For the text-containing cell, return its midpoint in (X, Y) coordinate format. 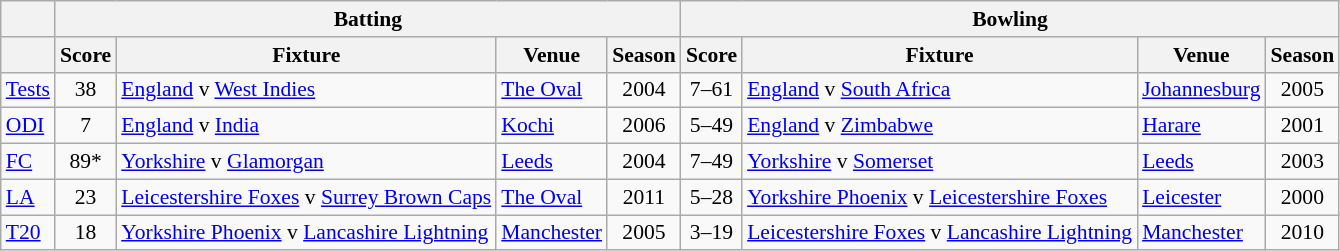
Bowling (1010, 19)
2011 (644, 197)
Tests (28, 90)
2000 (1303, 197)
Yorkshire v Glamorgan (306, 162)
Johannesburg (1201, 90)
FC (28, 162)
89* (86, 162)
T20 (28, 233)
38 (86, 90)
England v South Africa (940, 90)
Kochi (552, 126)
7–49 (712, 162)
England v Zimbabwe (940, 126)
ODI (28, 126)
2010 (1303, 233)
Leicester (1201, 197)
3–19 (712, 233)
18 (86, 233)
7–61 (712, 90)
LA (28, 197)
2003 (1303, 162)
Leicestershire Foxes v Surrey Brown Caps (306, 197)
2001 (1303, 126)
Yorkshire Phoenix v Leicestershire Foxes (940, 197)
Yorkshire Phoenix v Lancashire Lightning (306, 233)
23 (86, 197)
5–28 (712, 197)
5–49 (712, 126)
England v India (306, 126)
Harare (1201, 126)
2006 (644, 126)
Yorkshire v Somerset (940, 162)
Leicestershire Foxes v Lancashire Lightning (940, 233)
England v West Indies (306, 90)
Batting (368, 19)
7 (86, 126)
